Output the [x, y] coordinate of the center of the cell containing the given text.  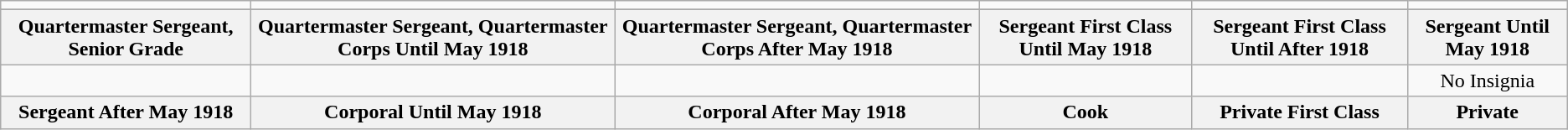
Sergeant After May 1918 [126, 112]
Sergeant Until May 1918 [1488, 37]
Quartermaster Sergeant, Quartermaster Corps After May 1918 [797, 37]
Sergeant First Class Until After 1918 [1300, 37]
Corporal Until May 1918 [433, 112]
Private [1488, 112]
Quartermaster Sergeant, Senior Grade [126, 37]
No Insignia [1488, 81]
Quartermaster Sergeant, Quartermaster Corps Until May 1918 [433, 37]
Corporal After May 1918 [797, 112]
Private First Class [1300, 112]
Cook [1086, 112]
Sergeant First Class Until May 1918 [1086, 37]
